Find where the given text appears and provide that cell's center as [X, Y] coordinate. 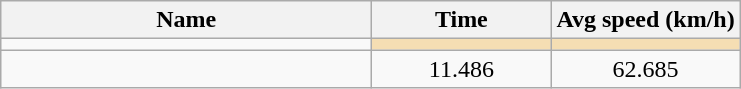
Time [462, 20]
Avg speed (km/h) [646, 20]
62.685 [646, 69]
Name [186, 20]
11.486 [462, 69]
